Capture the cell that displays the provided text and extract its [x, y] central coordinate. 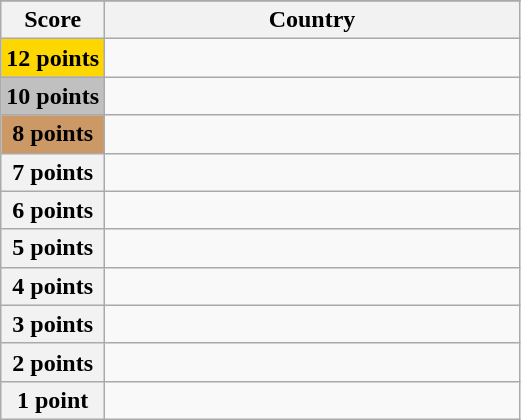
12 points [53, 58]
7 points [53, 172]
1 point [53, 400]
3 points [53, 324]
5 points [53, 248]
2 points [53, 362]
Score [53, 20]
4 points [53, 286]
8 points [53, 134]
6 points [53, 210]
Country [312, 20]
10 points [53, 96]
